Pinpoint the cell where the given text exists, returning its [X, Y] midpoint coordinate. 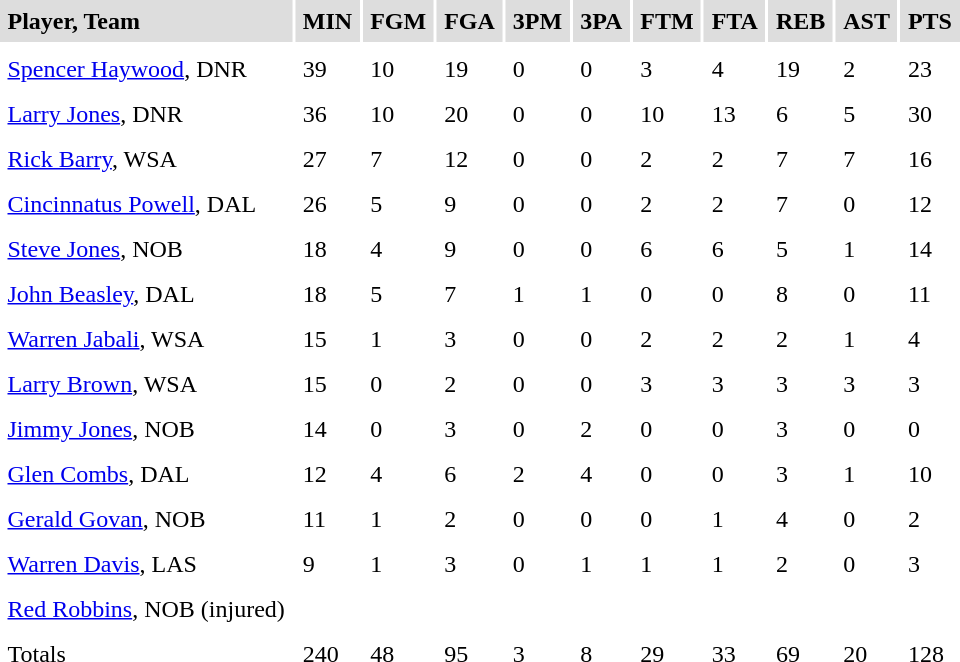
13 [734, 114]
20 [470, 114]
Larry Jones, DNR [146, 114]
Red Robbins, NOB (injured) [146, 609]
Glen Combs, DAL [146, 474]
8 [800, 294]
Player, Team [146, 21]
16 [930, 159]
Steve Jones, NOB [146, 249]
Warren Jabali, WSA [146, 339]
27 [327, 159]
AST [867, 21]
Warren Davis, LAS [146, 564]
FGM [398, 21]
3PA [602, 21]
23 [930, 69]
FTM [667, 21]
30 [930, 114]
FTA [734, 21]
FGA [470, 21]
Cincinnatus Powell, DAL [146, 204]
Larry Brown, WSA [146, 384]
MIN [327, 21]
Gerald Govan, NOB [146, 519]
Jimmy Jones, NOB [146, 429]
36 [327, 114]
PTS [930, 21]
3PM [537, 21]
Spencer Haywood, DNR [146, 69]
John Beasley, DAL [146, 294]
26 [327, 204]
REB [800, 21]
Rick Barry, WSA [146, 159]
39 [327, 69]
